Determine the [X, Y] coordinate at the center of the cell enclosing the given text.  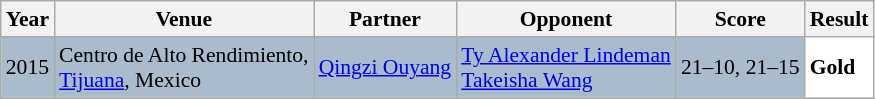
Venue [184, 19]
Partner [386, 19]
Qingzi Ouyang [386, 68]
Gold [840, 68]
Centro de Alto Rendimiento,Tijuana, Mexico [184, 68]
Result [840, 19]
Score [740, 19]
Year [28, 19]
21–10, 21–15 [740, 68]
2015 [28, 68]
Opponent [566, 19]
Ty Alexander Lindeman Takeisha Wang [566, 68]
